Return the (X, Y) coordinate for the center point of the cell that contains the specified text.  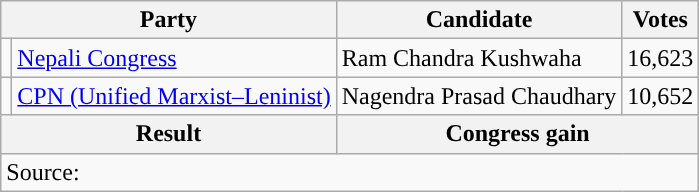
Nepali Congress (174, 58)
Source: (350, 172)
Ram Chandra Kushwaha (479, 58)
Party (168, 20)
Candidate (479, 20)
16,623 (660, 58)
Congress gain (518, 134)
Nagendra Prasad Chaudhary (479, 96)
Result (168, 134)
10,652 (660, 96)
CPN (Unified Marxist–Leninist) (174, 96)
Votes (660, 20)
